Pinpoint the cell where the given text exists, returning its [x, y] midpoint coordinate. 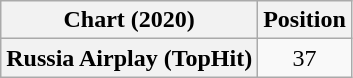
Russia Airplay (TopHit) [130, 58]
37 [305, 58]
Position [305, 20]
Chart (2020) [130, 20]
